Return the (X, Y) coordinate for the center point of the cell that contains the specified text.  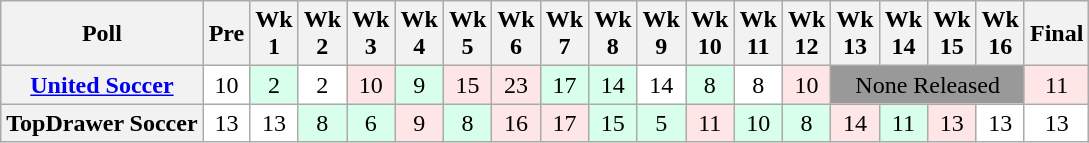
Final (1056, 34)
Wk15 (952, 34)
Wk2 (322, 34)
23 (516, 85)
Pre (226, 34)
Wk4 (419, 34)
United Soccer (102, 85)
TopDrawer Soccer (102, 123)
6 (371, 123)
Wk14 (903, 34)
Wk6 (516, 34)
Wk5 (467, 34)
Wk16 (1000, 34)
Wk3 (371, 34)
Wk10 (710, 34)
Poll (102, 34)
Wk8 (613, 34)
Wk1 (274, 34)
Wk13 (855, 34)
None Released (928, 85)
Wk12 (806, 34)
Wk7 (564, 34)
Wk9 (661, 34)
Wk11 (758, 34)
16 (516, 123)
5 (661, 123)
